Capture the cell that displays the provided text and extract its [x, y] central coordinate. 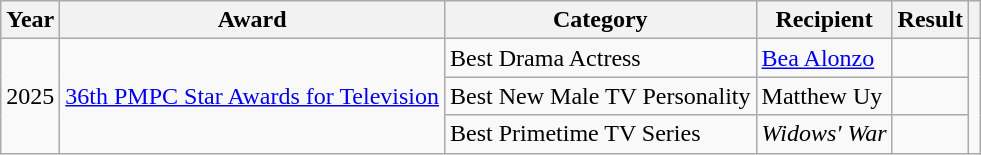
Award [252, 20]
Best Drama Actress [600, 58]
Bea Alonzo [824, 58]
Matthew Uy [824, 96]
Year [30, 20]
Result [930, 20]
Widows' War [824, 134]
36th PMPC Star Awards for Television [252, 96]
Recipient [824, 20]
Best New Male TV Personality [600, 96]
Category [600, 20]
2025 [30, 96]
Best Primetime TV Series [600, 134]
